Output the (X, Y) coordinate of the center of the cell containing the given text.  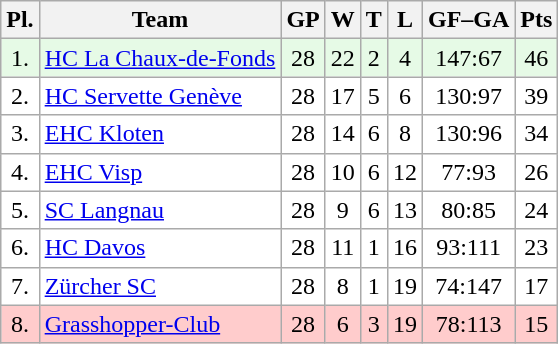
7. (20, 286)
GF–GA (468, 20)
8. (20, 324)
74:147 (468, 286)
22 (342, 58)
Pl. (20, 20)
L (404, 20)
9 (342, 210)
78:113 (468, 324)
HC Servette Genève (160, 96)
39 (536, 96)
12 (404, 172)
3. (20, 134)
26 (536, 172)
2. (20, 96)
130:97 (468, 96)
GP (303, 20)
5 (374, 96)
6. (20, 248)
Pts (536, 20)
147:67 (468, 58)
15 (536, 324)
23 (536, 248)
SC Langnau (160, 210)
5. (20, 210)
14 (342, 134)
11 (342, 248)
16 (404, 248)
13 (404, 210)
77:93 (468, 172)
EHC Visp (160, 172)
EHC Kloten (160, 134)
W (342, 20)
1. (20, 58)
3 (374, 324)
10 (342, 172)
93:111 (468, 248)
Zürcher SC (160, 286)
2 (374, 58)
T (374, 20)
4. (20, 172)
Grasshopper-Club (160, 324)
Team (160, 20)
80:85 (468, 210)
4 (404, 58)
46 (536, 58)
34 (536, 134)
HC Davos (160, 248)
HC La Chaux-de-Fonds (160, 58)
24 (536, 210)
130:96 (468, 134)
